Return the [X, Y] coordinate for the center point of the cell that contains the specified text.  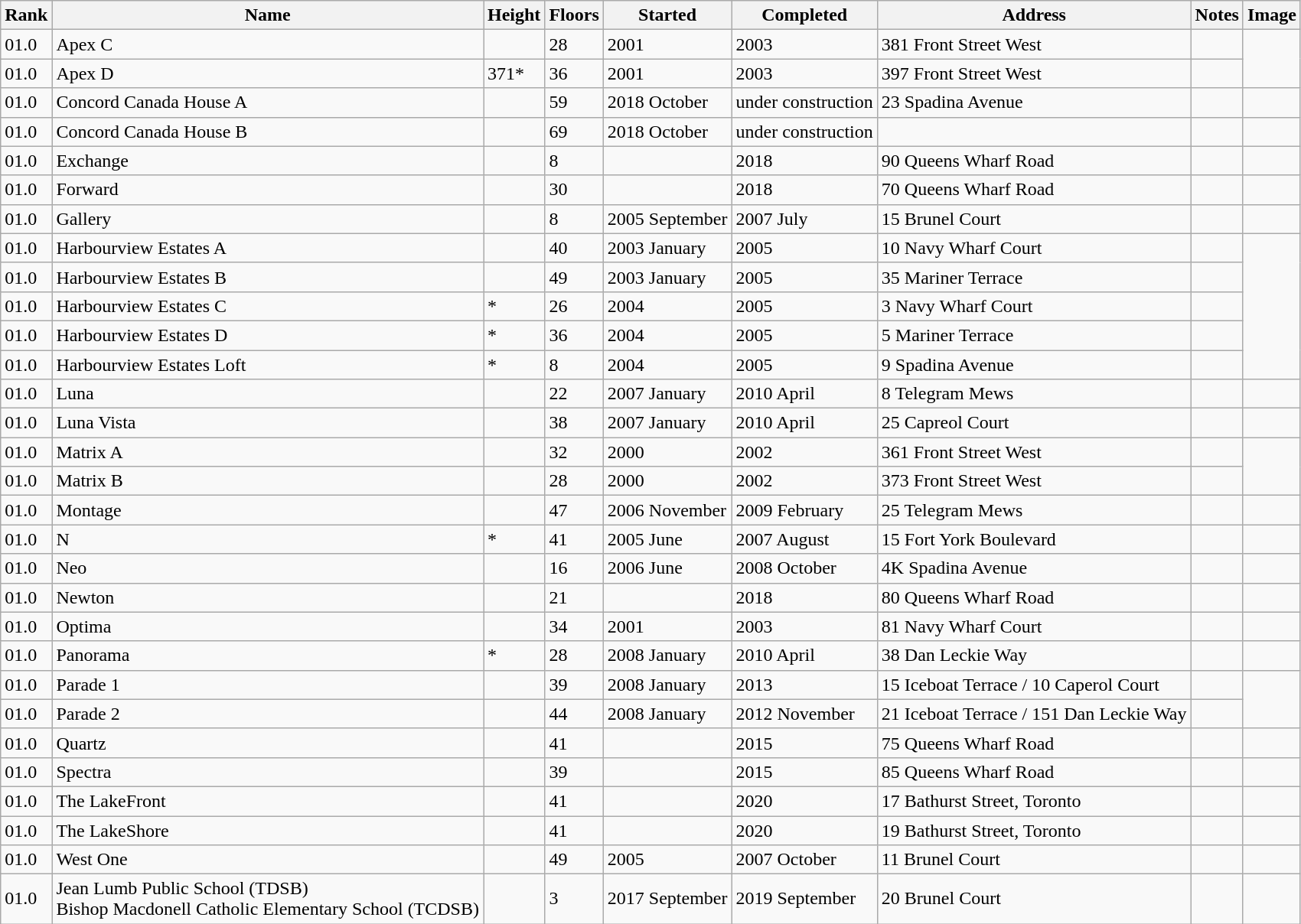
Apex D [268, 73]
2007 August [804, 539]
85 Queens Wharf Road [1034, 772]
Neo [268, 568]
19 Bathurst Street, Toronto [1034, 830]
Concord Canada House A [268, 102]
2017 September [667, 900]
4K Spadina Avenue [1034, 568]
3 Navy Wharf Court [1034, 306]
Completed [804, 15]
30 [574, 190]
20 Brunel Court [1034, 900]
Montage [268, 510]
34 [574, 626]
2008 October [804, 568]
2007 July [804, 219]
32 [574, 452]
Luna [268, 394]
11 Brunel Court [1034, 860]
26 [574, 306]
Harbourview Estates B [268, 277]
Gallery [268, 219]
47 [574, 510]
Spectra [268, 772]
2019 September [804, 900]
69 [574, 132]
2005 September [667, 219]
17 Bathurst Street, Toronto [1034, 801]
15 Fort York Boulevard [1034, 539]
9 Spadina Avenue [1034, 365]
The LakeShore [268, 830]
West One [268, 860]
373 Front Street West [1034, 481]
Panorama [268, 656]
371* [514, 73]
Exchange [268, 161]
40 [574, 248]
81 Navy Wharf Court [1034, 626]
Address [1034, 15]
Parade 2 [268, 714]
15 Iceboat Terrace / 10 Caperol Court [1034, 685]
Parade 1 [268, 685]
N [268, 539]
Luna Vista [268, 423]
Floors [574, 15]
2005 June [667, 539]
2013 [804, 685]
Matrix A [268, 452]
15 Brunel Court [1034, 219]
Image [1272, 15]
8 Telegram Mews [1034, 394]
2006 November [667, 510]
21 [574, 597]
25 Telegram Mews [1034, 510]
10 Navy Wharf Court [1034, 248]
Matrix B [268, 481]
397 Front Street West [1034, 73]
Jean Lumb Public School (TDSB)Bishop Macdonell Catholic Elementary School (TCDSB) [268, 900]
38 [574, 423]
23 Spadina Avenue [1034, 102]
Started [667, 15]
Harbourview Estates D [268, 335]
361 Front Street West [1034, 452]
25 Capreol Court [1034, 423]
90 Queens Wharf Road [1034, 161]
Harbourview Estates A [268, 248]
381 Front Street West [1034, 44]
21 Iceboat Terrace / 151 Dan Leckie Way [1034, 714]
Rank [26, 15]
2012 November [804, 714]
Concord Canada House B [268, 132]
3 [574, 900]
2006 June [667, 568]
5 Mariner Terrace [1034, 335]
2009 February [804, 510]
Harbourview Estates Loft [268, 365]
75 Queens Wharf Road [1034, 743]
44 [574, 714]
Name [268, 15]
80 Queens Wharf Road [1034, 597]
59 [574, 102]
16 [574, 568]
70 Queens Wharf Road [1034, 190]
Height [514, 15]
Optima [268, 626]
38 Dan Leckie Way [1034, 656]
2007 October [804, 860]
Apex C [268, 44]
The LakeFront [268, 801]
Newton [268, 597]
Quartz [268, 743]
Harbourview Estates C [268, 306]
Forward [268, 190]
35 Mariner Terrace [1034, 277]
22 [574, 394]
Notes [1217, 15]
